Find where the given text appears and provide that cell's center as [X, Y] coordinate. 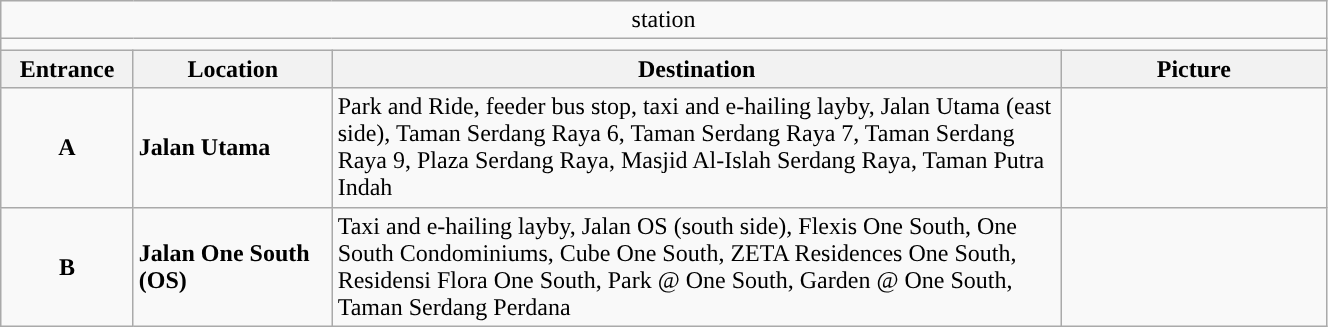
Destination [696, 69]
station [664, 20]
Location [232, 69]
Jalan One South (OS) [232, 266]
Entrance [68, 69]
Jalan Utama [232, 148]
B [68, 266]
Picture [1194, 69]
A [68, 148]
